Scan for the cell matching the given text and deliver its [x, y] coordinate at center. 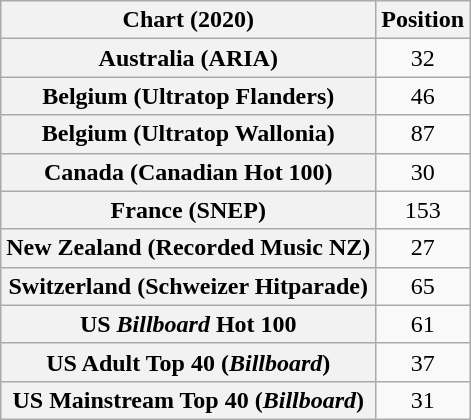
61 [423, 324]
Belgium (Ultratop Wallonia) [188, 134]
37 [423, 362]
Australia (ARIA) [188, 58]
Switzerland (Schweizer Hitparade) [188, 286]
France (SNEP) [188, 210]
153 [423, 210]
87 [423, 134]
Canada (Canadian Hot 100) [188, 172]
65 [423, 286]
US Adult Top 40 (Billboard) [188, 362]
US Billboard Hot 100 [188, 324]
US Mainstream Top 40 (Billboard) [188, 400]
46 [423, 96]
27 [423, 248]
Position [423, 20]
30 [423, 172]
Belgium (Ultratop Flanders) [188, 96]
32 [423, 58]
New Zealand (Recorded Music NZ) [188, 248]
Chart (2020) [188, 20]
31 [423, 400]
